Return [x, y] of the center of cell containing provided text 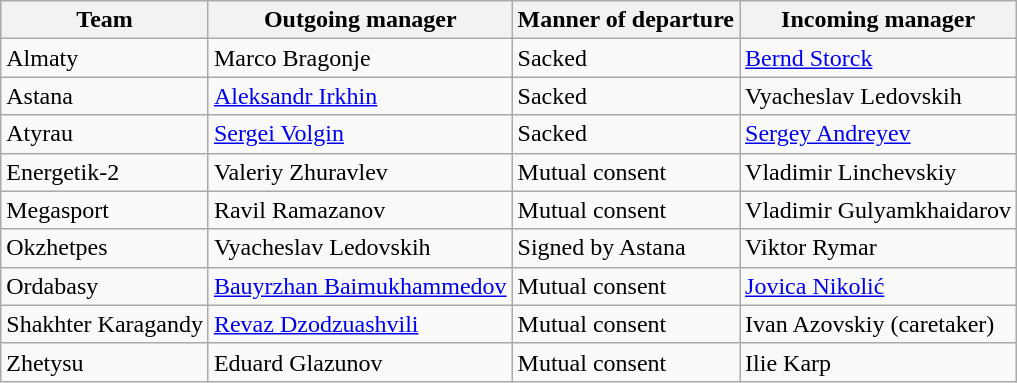
Ivan Azovskiy (caretaker) [878, 324]
Incoming manager [878, 20]
Shakhter Karagandy [105, 324]
Outgoing manager [360, 20]
Bauyrzhan Baimukhammedov [360, 286]
Jovica Nikolić [878, 286]
Valeriy Zhuravlev [360, 172]
Ordabasy [105, 286]
Sergey Andreyev [878, 134]
Revaz Dzodzuashvili [360, 324]
Astana [105, 96]
Manner of departure [626, 20]
Energetik-2 [105, 172]
Team [105, 20]
Ravil Ramazanov [360, 210]
Signed by Astana [626, 248]
Vladimir Gulyamkhaidarov [878, 210]
Sergei Volgin [360, 134]
Almaty [105, 58]
Zhetysu [105, 362]
Okzhetpes [105, 248]
Viktor Rymar [878, 248]
Marco Bragonje [360, 58]
Atyrau [105, 134]
Megasport [105, 210]
Aleksandr Irkhin [360, 96]
Eduard Glazunov [360, 362]
Bernd Storck [878, 58]
Ilie Karp [878, 362]
Vladimir Linchevskiy [878, 172]
